For the text-containing cell, return its midpoint in [X, Y] coordinate format. 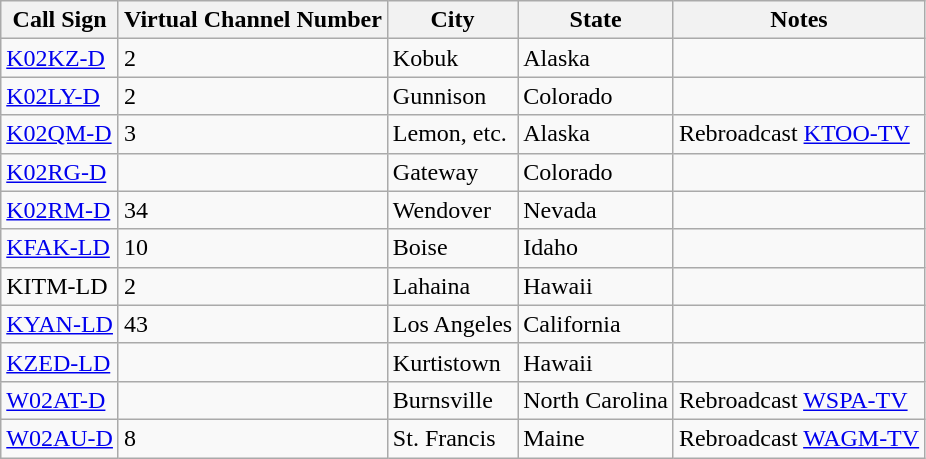
Idaho [596, 248]
Rebroadcast WSPA-TV [798, 400]
North Carolina [596, 400]
Wendover [452, 210]
8 [252, 438]
Rebroadcast KTOO-TV [798, 134]
Call Sign [60, 20]
KZED-LD [60, 362]
43 [252, 324]
K02QM-D [60, 134]
Maine [596, 438]
K02LY-D [60, 96]
Rebroadcast WAGM-TV [798, 438]
W02AT-D [60, 400]
State [596, 20]
Gateway [452, 172]
Virtual Channel Number [252, 20]
City [452, 20]
Burnsville [452, 400]
KYAN-LD [60, 324]
3 [252, 134]
Los Angeles [452, 324]
Gunnison [452, 96]
34 [252, 210]
California [596, 324]
Kobuk [452, 58]
KITM-LD [60, 286]
Kurtistown [452, 362]
Lahaina [452, 286]
K02RG-D [60, 172]
10 [252, 248]
Lemon, etc. [452, 134]
KFAK-LD [60, 248]
Boise [452, 248]
K02RM-D [60, 210]
W02AU-D [60, 438]
Nevada [596, 210]
K02KZ-D [60, 58]
St. Francis [452, 438]
Notes [798, 20]
